Extract the (x, y) coordinate from the center of the cell holding the provided text.  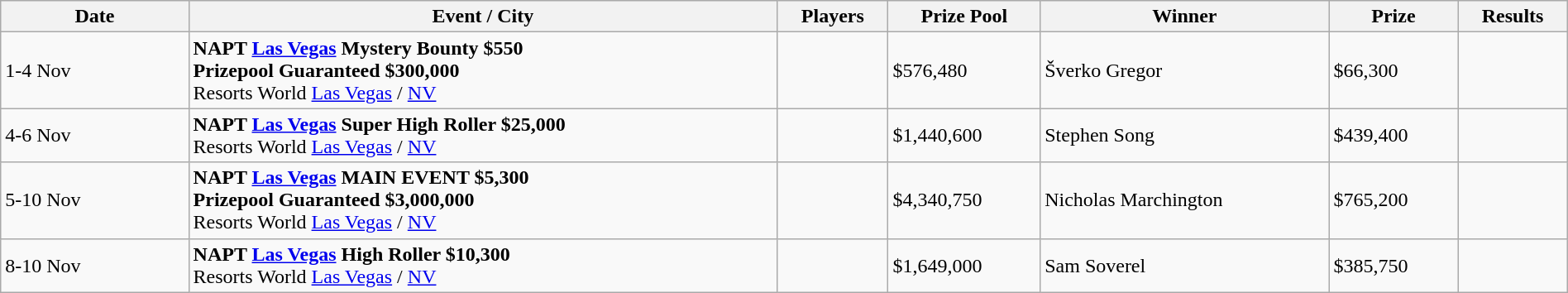
$4,340,750 (964, 200)
5-10 Nov (94, 200)
$1,440,600 (964, 136)
$765,200 (1394, 200)
NAPT Las Vegas MAIN EVENT $5,300Prizepool Guaranteed $3,000,000Resorts World Las Vegas / NV (483, 200)
Šverko Gregor (1184, 70)
$66,300 (1394, 70)
1-4 Nov (94, 70)
Winner (1184, 17)
8-10 Nov (94, 265)
NAPT Las Vegas Super High Roller $25,000Resorts World Las Vegas / NV (483, 136)
Nicholas Marchington (1184, 200)
Date (94, 17)
Prize (1394, 17)
$385,750 (1394, 265)
$576,480 (964, 70)
$439,400 (1394, 136)
4-6 Nov (94, 136)
Sam Soverel (1184, 265)
Results (1513, 17)
Prize Pool (964, 17)
$1,649,000 (964, 265)
NAPT Las Vegas Mystery Bounty $550Prizepool Guaranteed $300,000Resorts World Las Vegas / NV (483, 70)
Event / City (483, 17)
NAPT Las Vegas High Roller $10,300Resorts World Las Vegas / NV (483, 265)
Players (833, 17)
Stephen Song (1184, 136)
